Detect which cell encompasses the target text, then output its (x, y) center coordinate. 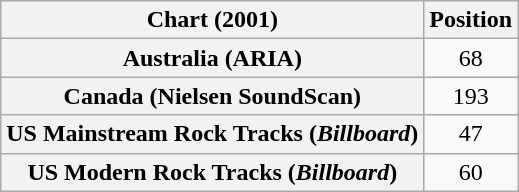
193 (471, 96)
US Mainstream Rock Tracks (Billboard) (212, 134)
60 (471, 172)
Chart (2001) (212, 20)
Australia (ARIA) (212, 58)
Canada (Nielsen SoundScan) (212, 96)
Position (471, 20)
68 (471, 58)
US Modern Rock Tracks (Billboard) (212, 172)
47 (471, 134)
